Identify which cell holds the provided text, then report its (X, Y) central coordinate. 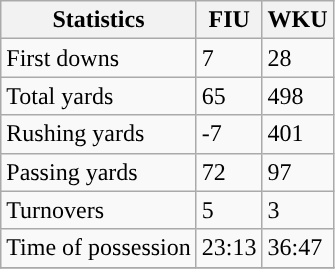
97 (298, 172)
3 (298, 210)
65 (229, 96)
Statistics (99, 20)
Rushing yards (99, 134)
Passing yards (99, 172)
First downs (99, 58)
36:47 (298, 248)
Time of possession (99, 248)
401 (298, 134)
23:13 (229, 248)
28 (298, 58)
Total yards (99, 96)
-7 (229, 134)
WKU (298, 20)
498 (298, 96)
72 (229, 172)
7 (229, 58)
FIU (229, 20)
Turnovers (99, 210)
5 (229, 210)
